Search for the cell housing the specified text and yield its [x, y] center coordinate. 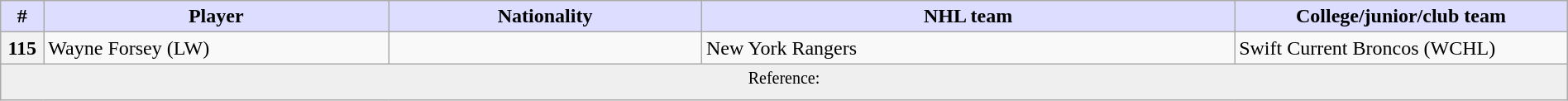
NHL team [968, 17]
Swift Current Broncos (WCHL) [1401, 48]
Reference: [784, 83]
Player [217, 17]
# [22, 17]
New York Rangers [968, 48]
College/junior/club team [1401, 17]
115 [22, 48]
Nationality [546, 17]
Wayne Forsey (LW) [217, 48]
